From the cell containing the given text, extract its center point as (x, y) coordinate. 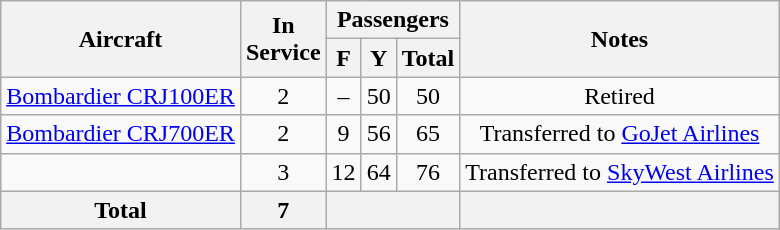
9 (344, 134)
Aircraft (121, 39)
3 (283, 172)
Transferred to SkyWest Airlines (620, 172)
In Service (283, 39)
Bombardier CRJ700ER (121, 134)
56 (378, 134)
64 (378, 172)
Transferred to GoJet Airlines (620, 134)
Retired (620, 96)
Bombardier CRJ100ER (121, 96)
76 (428, 172)
F (344, 58)
Notes (620, 39)
12 (344, 172)
Passengers (393, 20)
7 (283, 210)
– (344, 96)
Y (378, 58)
65 (428, 134)
